Detect which cell encompasses the target text, then output its [x, y] center coordinate. 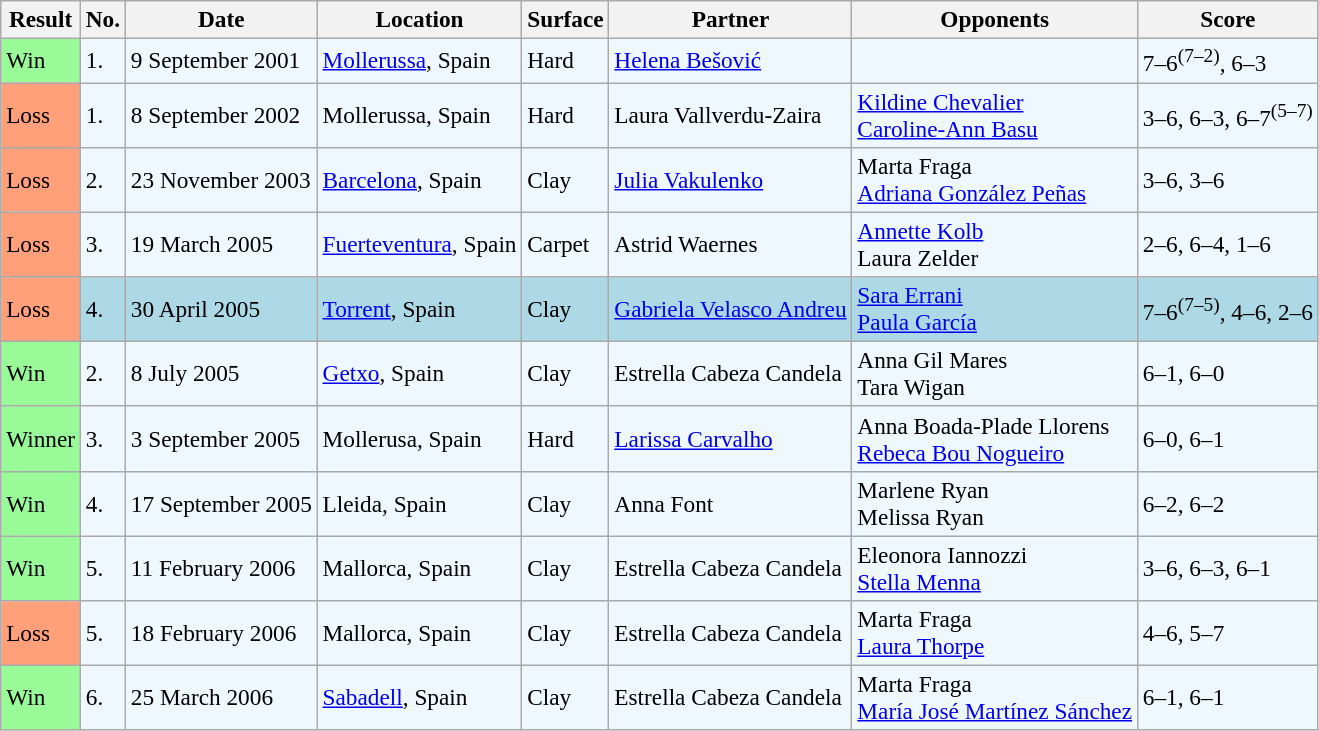
Partner [730, 19]
Julia Vakulenko [730, 180]
Gabriela Velasco Andreu [730, 308]
Mollerusa, Spain [420, 438]
30 April 2005 [221, 308]
23 November 2003 [221, 180]
8 September 2002 [221, 114]
Annette Kolb Laura Zelder [994, 244]
6–1, 6–1 [1228, 698]
6. [102, 698]
Kildine Chevalier Caroline-Ann Basu [994, 114]
3–6, 6–3, 6–1 [1228, 568]
Barcelona, Spain [420, 180]
No. [102, 19]
17 September 2005 [221, 504]
Sara Errani Paula García [994, 308]
3–6, 6–3, 6–7(5–7) [1228, 114]
Anna Font [730, 504]
3 September 2005 [221, 438]
Score [1228, 19]
Fuerteventura, Spain [420, 244]
Result [41, 19]
Laura Vallverdu-Zaira [730, 114]
Helena Bešović [730, 60]
9 September 2001 [221, 60]
Anna Boada-Plade Llorens Rebeca Bou Nogueiro [994, 438]
Marta Fraga Laura Thorpe [994, 632]
6–0, 6–1 [1228, 438]
Torrent, Spain [420, 308]
Opponents [994, 19]
Anna Gil Mares Tara Wigan [994, 374]
Larissa Carvalho [730, 438]
4–6, 5–7 [1228, 632]
Astrid Waernes [730, 244]
Getxo, Spain [420, 374]
Surface [566, 19]
Marta Fraga Adriana González Peñas [994, 180]
19 March 2005 [221, 244]
Location [420, 19]
6–1, 6–0 [1228, 374]
6–2, 6–2 [1228, 504]
3–6, 3–6 [1228, 180]
Winner [41, 438]
18 February 2006 [221, 632]
8 July 2005 [221, 374]
7–6(7–2), 6–3 [1228, 60]
Eleonora Iannozzi Stella Menna [994, 568]
Carpet [566, 244]
7–6(7–5), 4–6, 2–6 [1228, 308]
Date [221, 19]
Marlene Ryan Melissa Ryan [994, 504]
Marta Fraga María José Martínez Sánchez [994, 698]
Lleida, Spain [420, 504]
25 March 2006 [221, 698]
11 February 2006 [221, 568]
2–6, 6–4, 1–6 [1228, 244]
Sabadell, Spain [420, 698]
